Search for the cell housing the specified text and yield its (X, Y) center coordinate. 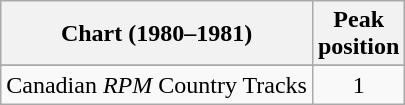
Peakposition (358, 34)
Chart (1980–1981) (157, 34)
Canadian RPM Country Tracks (157, 85)
1 (358, 85)
